Capture the cell that displays the provided text and extract its (x, y) central coordinate. 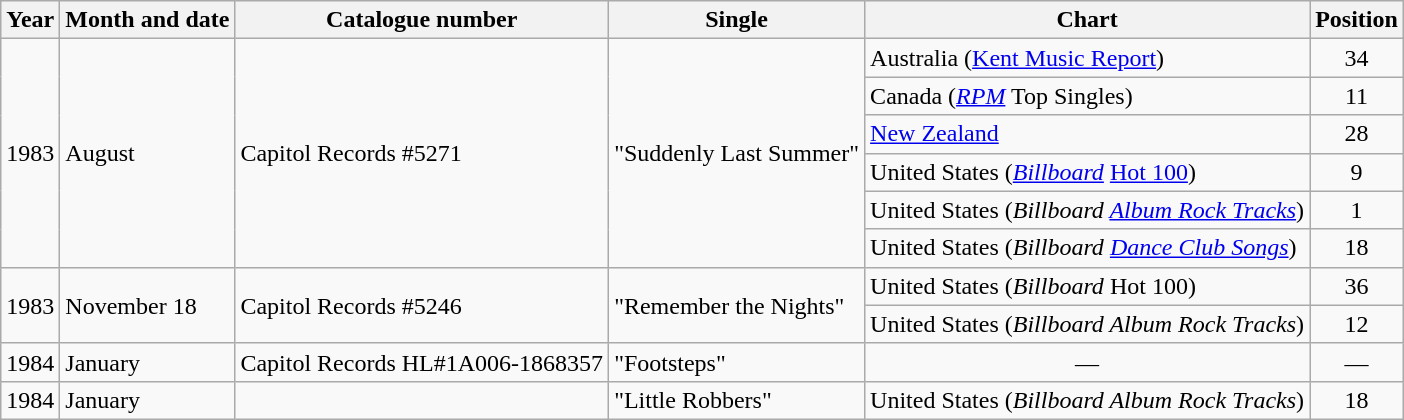
Year (30, 20)
"Footsteps" (737, 362)
11 (1357, 96)
28 (1357, 134)
Capitol Records #5271 (422, 153)
Capitol Records #5246 (422, 305)
Position (1357, 20)
"Suddenly Last Summer" (737, 153)
Canada (RPM Top Singles) (1088, 96)
34 (1357, 58)
9 (1357, 172)
Month and date (148, 20)
Catalogue number (422, 20)
1 (1357, 210)
November 18 (148, 305)
August (148, 153)
Chart (1088, 20)
12 (1357, 324)
"Remember the Nights" (737, 305)
Single (737, 20)
36 (1357, 286)
Capitol Records HL#1A006-1868357 (422, 362)
Australia (Kent Music Report) (1088, 58)
United States (Billboard Dance Club Songs) (1088, 248)
New Zealand (1088, 134)
"Little Robbers" (737, 400)
